From the cell containing the given text, extract its center point as [X, Y] coordinate. 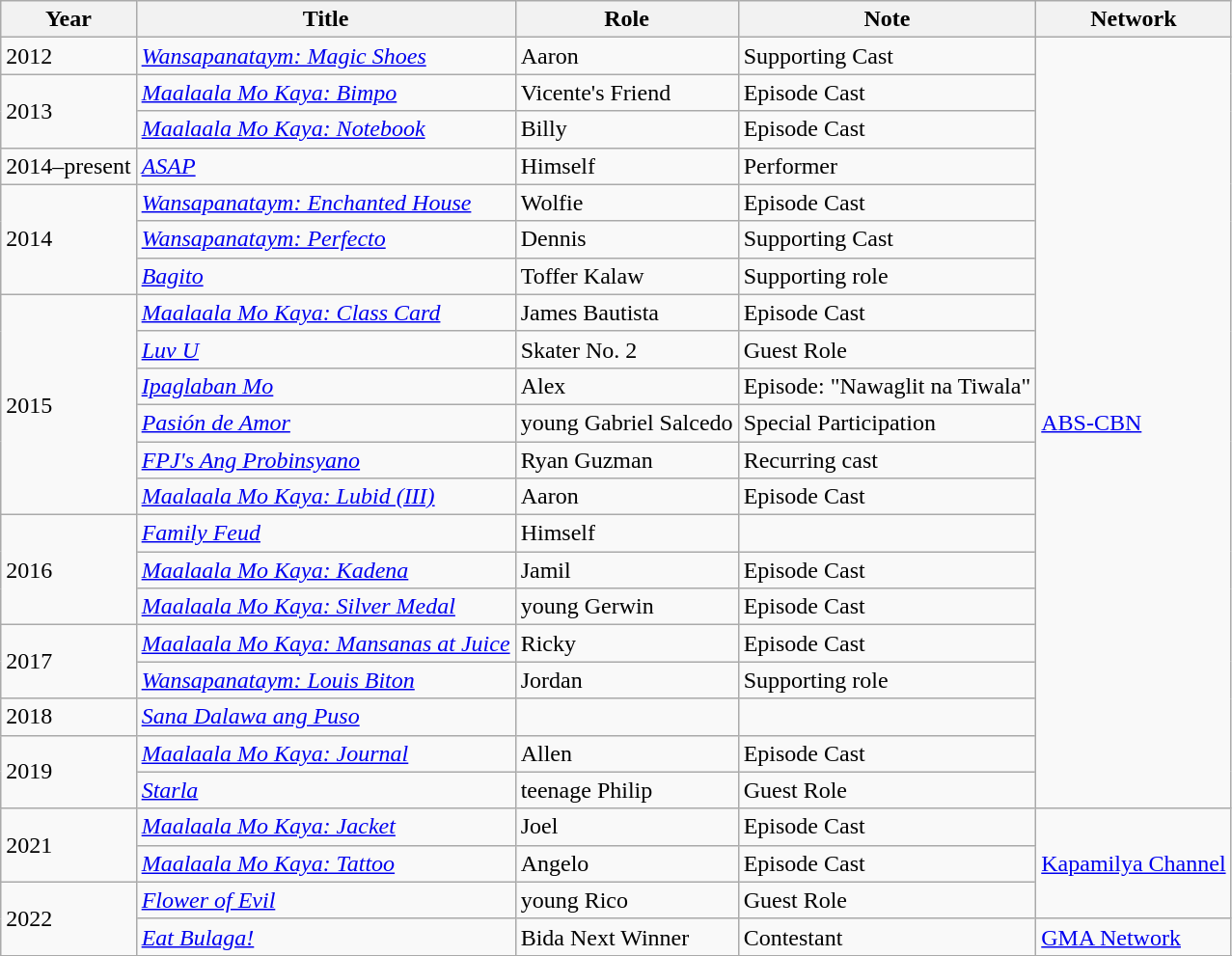
Alex [627, 386]
Flower of Evil [326, 900]
ASAP [326, 166]
Skater No. 2 [627, 349]
Sana Dalawa ang Puso [326, 717]
Billy [627, 129]
Wansapanataym: Louis Biton [326, 680]
Ricky [627, 643]
Eat Bulaga! [326, 937]
Maalaala Mo Kaya: Jacket [326, 827]
Maalaala Mo Kaya: Notebook [326, 129]
Network [1134, 19]
Wansapanataym: Enchanted House [326, 203]
Toffer Kalaw [627, 276]
Maalaala Mo Kaya: Silver Medal [326, 607]
Wolfie [627, 203]
FPJ's Ang Probinsyano [326, 460]
Vicente's Friend [627, 93]
Kapamilya Channel [1134, 863]
young Gerwin [627, 607]
2014 [68, 239]
2022 [68, 918]
2013 [68, 111]
Maalaala Mo Kaya: Mansanas at Juice [326, 643]
Note [888, 19]
Family Feud [326, 533]
Recurring cast [888, 460]
young Rico [627, 900]
Maalaala Mo Kaya: Journal [326, 753]
young Gabriel Salcedo [627, 423]
Wansapanataym: Perfecto [326, 239]
2019 [68, 772]
2017 [68, 662]
Maalaala Mo Kaya: Tattoo [326, 863]
Wansapanataym: Magic Shoes [326, 56]
Jordan [627, 680]
Dennis [627, 239]
Angelo [627, 863]
Allen [627, 753]
2021 [68, 845]
Bagito [326, 276]
Title [326, 19]
Joel [627, 827]
Ipaglaban Mo [326, 386]
Contestant [888, 937]
2012 [68, 56]
Maalaala Mo Kaya: Lubid (III) [326, 497]
Jamil [627, 570]
2018 [68, 717]
Maalaala Mo Kaya: Bimpo [326, 93]
Episode: "Nawaglit na Tiwala" [888, 386]
James Bautista [627, 313]
2016 [68, 570]
teenage Philip [627, 790]
Special Participation [888, 423]
GMA Network [1134, 937]
ABS-CBN [1134, 423]
Pasión de Amor [326, 423]
Year [68, 19]
Bida Next Winner [627, 937]
Starla [326, 790]
Maalaala Mo Kaya: Kadena [326, 570]
2014–present [68, 166]
Maalaala Mo Kaya: Class Card [326, 313]
Ryan Guzman [627, 460]
Luv U [326, 349]
Performer [888, 166]
Role [627, 19]
2015 [68, 404]
